Scan for the cell matching the given text and deliver its [X, Y] coordinate at center. 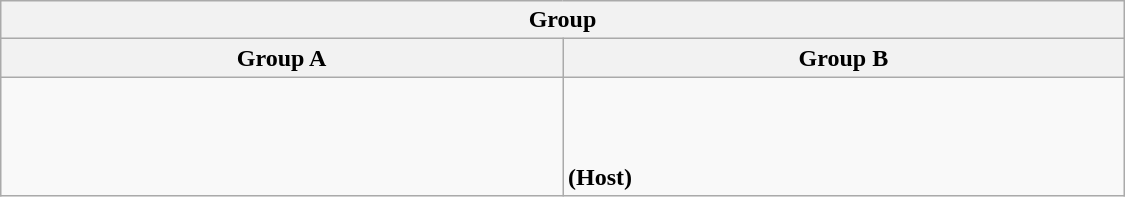
Group B [843, 58]
Group [563, 20]
(Host) [843, 136]
Group A [282, 58]
